From the cell containing the given text, extract its center point as [x, y] coordinate. 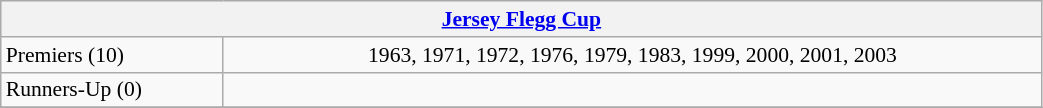
Premiers (10) [112, 55]
Jersey Flegg Cup [522, 19]
Runners-Up (0) [112, 90]
1963, 1971, 1972, 1976, 1979, 1983, 1999, 2000, 2001, 2003 [632, 55]
